Search for the cell housing the specified text and yield its [x, y] center coordinate. 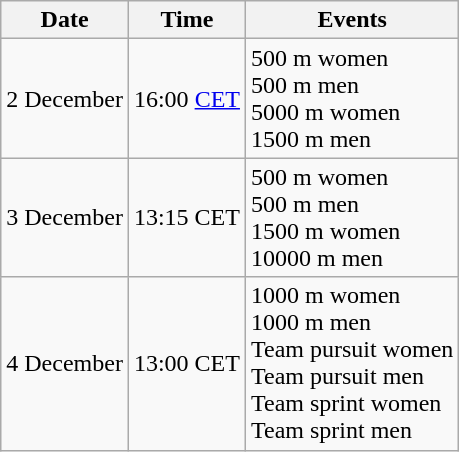
1000 m women1000 m menTeam pursuit womenTeam pursuit menTeam sprint womenTeam sprint men [352, 364]
13:00 CET [186, 364]
Events [352, 20]
3 December [65, 218]
2 December [65, 98]
500 m women500 m men1500 m women10000 m men [352, 218]
Date [65, 20]
500 m women500 m men5000 m women1500 m men [352, 98]
13:15 CET [186, 218]
4 December [65, 364]
16:00 CET [186, 98]
Time [186, 20]
